Identify which cell holds the provided text, then report its [X, Y] central coordinate. 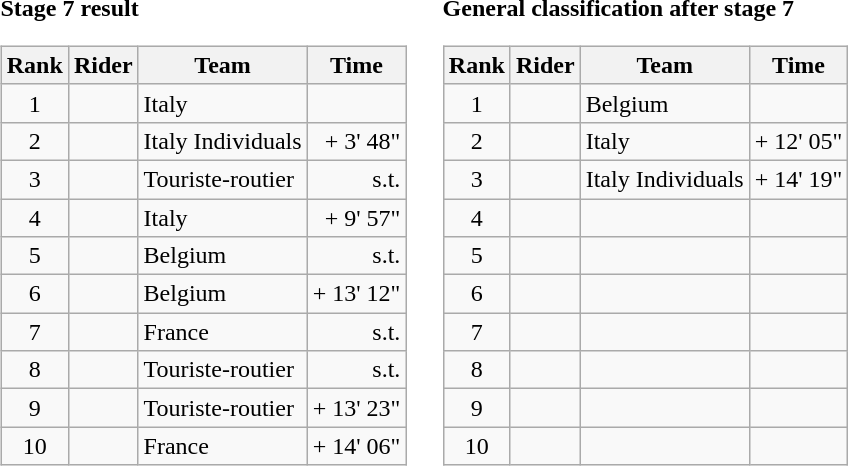
+ 13' 23" [356, 408]
+ 3' 48" [356, 141]
+ 13' 12" [356, 294]
+ 12' 05" [798, 141]
+ 14' 06" [356, 446]
+ 9' 57" [356, 217]
+ 14' 19" [798, 179]
